Identify which cell holds the provided text, then report its (x, y) central coordinate. 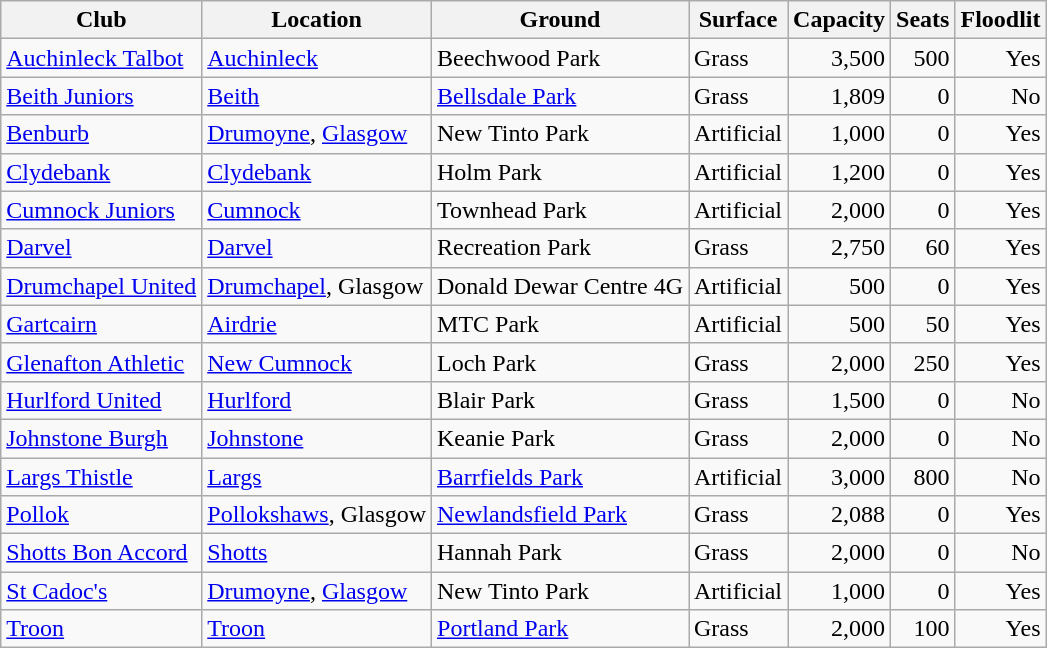
Bellsdale Park (560, 96)
Keanie Park (560, 438)
Loch Park (560, 362)
Benburb (102, 134)
60 (923, 248)
Capacity (840, 20)
Shotts (317, 553)
Hurlford (317, 400)
Recreation Park (560, 248)
Barrfields Park (560, 477)
St Cadoc's (102, 591)
800 (923, 477)
Beechwood Park (560, 58)
Beith (317, 96)
Seats (923, 20)
1,200 (840, 172)
Gartcairn (102, 324)
Cumnock (317, 210)
Johnstone (317, 438)
New Cumnock (317, 362)
Blair Park (560, 400)
2,088 (840, 515)
1,809 (840, 96)
Largs (317, 477)
Drumchapel, Glasgow (317, 286)
Drumchapel United (102, 286)
Club (102, 20)
Newlandsfield Park (560, 515)
Hannah Park (560, 553)
Portland Park (560, 629)
Ground (560, 20)
50 (923, 324)
Holm Park (560, 172)
Auchinleck (317, 58)
1,500 (840, 400)
Pollok (102, 515)
250 (923, 362)
Surface (738, 20)
Auchinleck Talbot (102, 58)
Beith Juniors (102, 96)
3,000 (840, 477)
Airdrie (317, 324)
Townhead Park (560, 210)
Floodlit (1000, 20)
Shotts Bon Accord (102, 553)
Cumnock Juniors (102, 210)
100 (923, 629)
2,750 (840, 248)
3,500 (840, 58)
Hurlford United (102, 400)
Johnstone Burgh (102, 438)
Donald Dewar Centre 4G (560, 286)
Pollokshaws, Glasgow (317, 515)
Location (317, 20)
Largs Thistle (102, 477)
Glenafton Athletic (102, 362)
MTC Park (560, 324)
